Capture the cell that displays the provided text and extract its (X, Y) central coordinate. 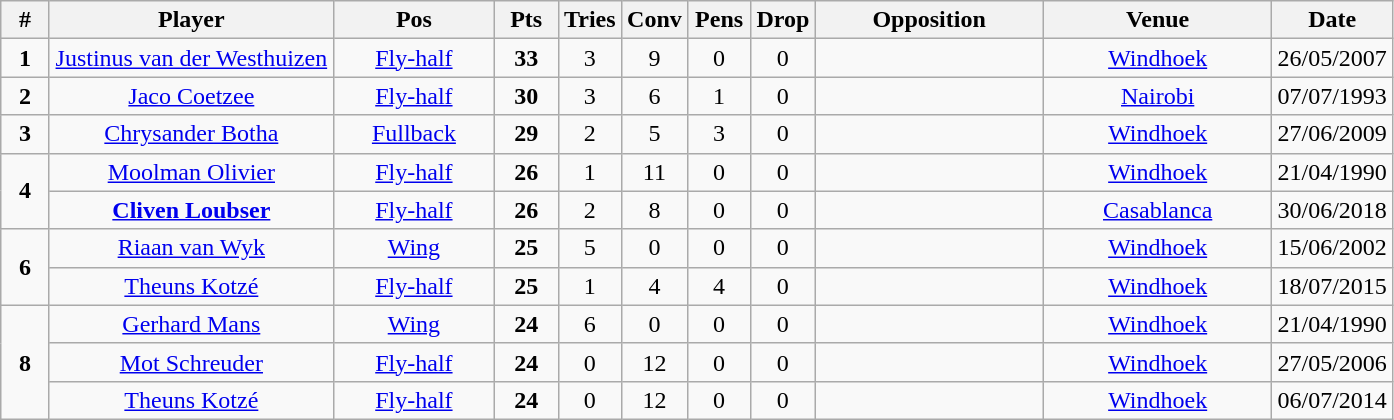
33 (526, 58)
Moolman Olivier (191, 172)
Pos (414, 20)
Pts (526, 20)
30/06/2018 (1332, 210)
Nairobi (1158, 96)
Drop (783, 20)
Gerhard Mans (191, 324)
Fullback (414, 134)
Cliven Loubser (191, 210)
06/07/2014 (1332, 400)
Chrysander Botha (191, 134)
Tries (590, 20)
15/06/2002 (1332, 248)
27/05/2006 (1332, 362)
Justinus van der Westhuizen (191, 58)
# (26, 20)
30 (526, 96)
27/06/2009 (1332, 134)
29 (526, 134)
Mot Schreuder (191, 362)
Jaco Coetzee (191, 96)
9 (655, 58)
Player (191, 20)
Pens (719, 20)
07/07/1993 (1332, 96)
Casablanca (1158, 210)
26/05/2007 (1332, 58)
18/07/2015 (1332, 286)
Riaan van Wyk (191, 248)
Date (1332, 20)
Conv (655, 20)
11 (655, 172)
Venue (1158, 20)
Opposition (930, 20)
